Detect which cell encompasses the target text, then output its (X, Y) center coordinate. 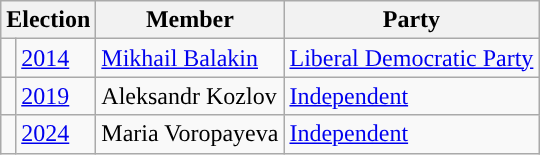
Aleksandr Kozlov (190, 96)
Maria Voropayeva (190, 134)
Mikhail Balakin (190, 58)
2024 (56, 134)
Election (48, 20)
2019 (56, 96)
Party (412, 20)
Member (190, 20)
2014 (56, 58)
Liberal Democratic Party (412, 58)
